Identify which cell holds the provided text, then report its [X, Y] central coordinate. 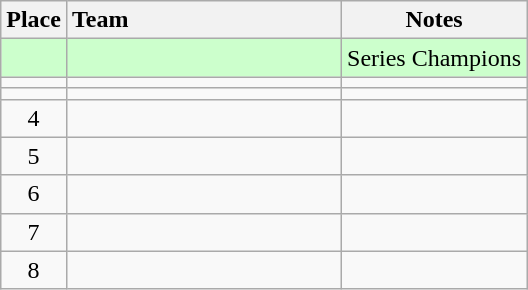
Team [204, 20]
4 [34, 118]
Series Champions [434, 58]
7 [34, 232]
5 [34, 156]
6 [34, 194]
Notes [434, 20]
Place [34, 20]
8 [34, 270]
